Pinpoint the cell where the given text exists, returning its (x, y) midpoint coordinate. 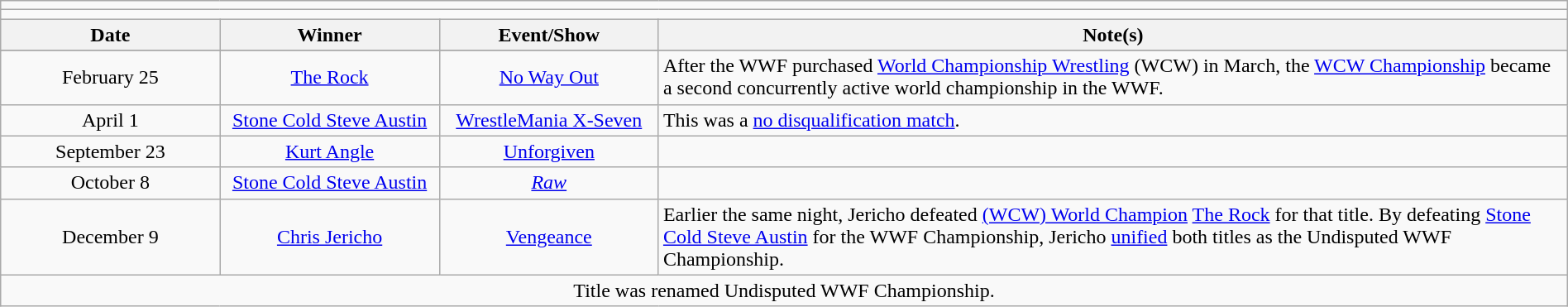
Title was renamed Undisputed WWF Championship. (784, 290)
February 25 (111, 78)
WrestleMania X-Seven (549, 120)
September 23 (111, 151)
Vengeance (549, 237)
This was a no disqualification match. (1113, 120)
Note(s) (1113, 35)
Kurt Angle (329, 151)
Raw (549, 183)
December 9 (111, 237)
No Way Out (549, 78)
Date (111, 35)
Chris Jericho (329, 237)
Winner (329, 35)
The Rock (329, 78)
April 1 (111, 120)
Event/Show (549, 35)
October 8 (111, 183)
Unforgiven (549, 151)
